Return the (x, y) coordinate for the center point of the cell that contains the specified text.  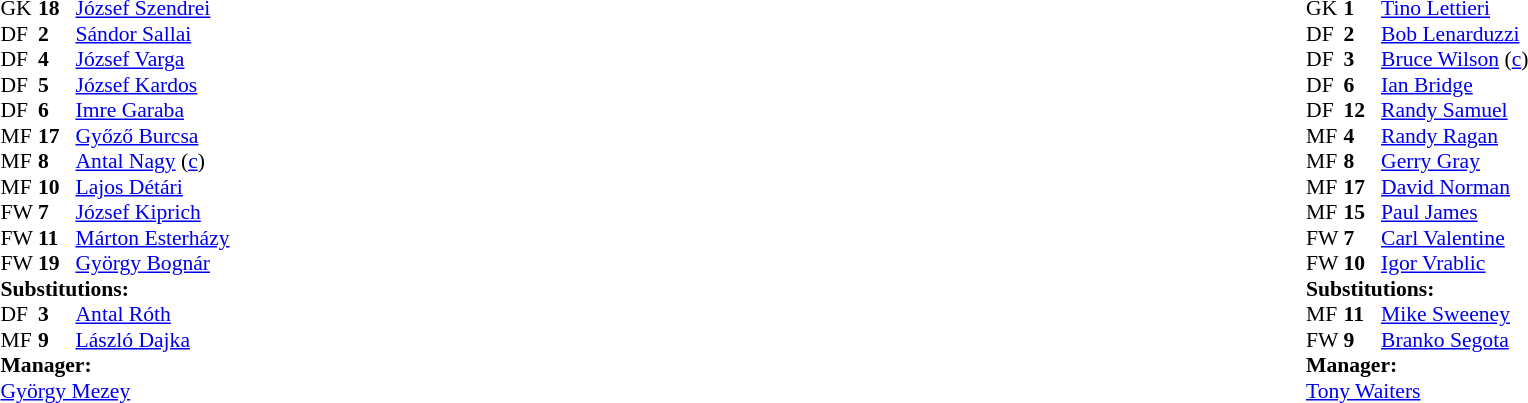
Antal Róth (153, 315)
József Kiprich (153, 213)
Igor Vrablic (1454, 263)
Paul James (1454, 213)
Sándor Sallai (153, 34)
Randy Samuel (1454, 111)
Imre Garaba (153, 111)
12 (1363, 111)
József Varga (153, 59)
Antal Nagy (c) (153, 161)
József Kardos (153, 85)
Mike Sweeney (1454, 315)
Bruce Wilson (c) (1454, 59)
David Norman (1454, 187)
Lajos Détári (153, 187)
Carl Valentine (1454, 238)
Győző Burcsa (153, 136)
5 (57, 85)
György Bognár (153, 263)
Márton Esterházy (153, 238)
19 (57, 263)
Ian Bridge (1454, 85)
Gerry Gray (1454, 161)
Randy Ragan (1454, 136)
Branko Segota (1454, 340)
15 (1363, 213)
László Dajka (153, 340)
Bob Lenarduzzi (1454, 34)
